From the cell containing the given text, extract its center point as (x, y) coordinate. 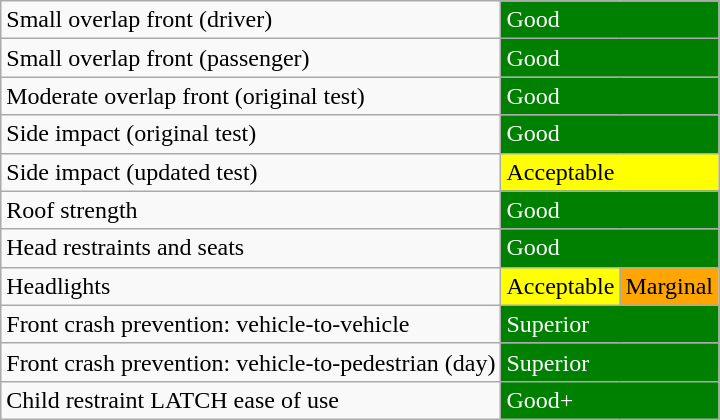
Small overlap front (driver) (251, 20)
Roof strength (251, 210)
Good+ (610, 400)
Small overlap front (passenger) (251, 58)
Head restraints and seats (251, 248)
Moderate overlap front (original test) (251, 96)
Side impact (original test) (251, 134)
Front crash prevention: vehicle-to-pedestrian (day) (251, 362)
Headlights (251, 286)
Front crash prevention: vehicle-to-vehicle (251, 324)
Marginal (670, 286)
Side impact (updated test) (251, 172)
Child restraint LATCH ease of use (251, 400)
